Pinpoint the cell where the given text exists, returning its [x, y] midpoint coordinate. 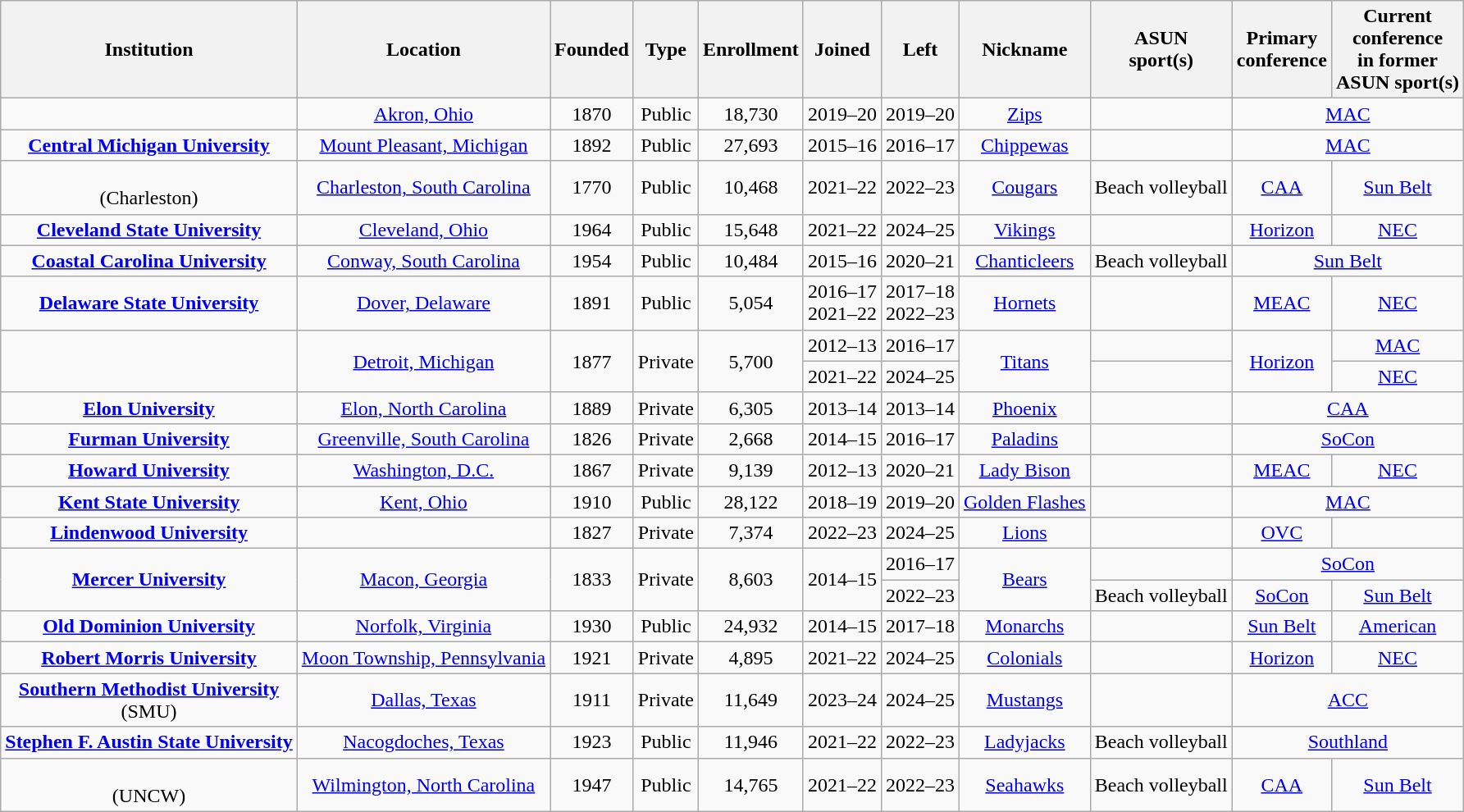
Bears [1024, 580]
Colonials [1024, 658]
Mount Pleasant, Michigan [423, 145]
Mercer University [149, 580]
Southland [1348, 742]
American [1398, 627]
Chanticleers [1024, 261]
1870 [592, 114]
Left [920, 49]
Dallas, Texas [423, 700]
Delaware State University [149, 303]
Akron, Ohio [423, 114]
OVC [1281, 533]
Cougars [1024, 187]
2017–18 [920, 627]
Vikings [1024, 230]
1910 [592, 501]
Greenville, South Carolina [423, 439]
10,468 [750, 187]
11,946 [750, 742]
1833 [592, 580]
Phoenix [1024, 408]
2023–24 [841, 700]
2017–182022–23 [920, 303]
15,648 [750, 230]
Ladyjacks [1024, 742]
(Charleston) [149, 187]
Elon, North Carolina [423, 408]
1892 [592, 145]
24,932 [750, 627]
Robert Morris University [149, 658]
Currentconferencein formerASUN sport(s) [1398, 49]
1923 [592, 742]
Titans [1024, 361]
Hornets [1024, 303]
Charleston, South Carolina [423, 187]
Nacogdoches, Texas [423, 742]
Monarchs [1024, 627]
Norfolk, Virginia [423, 627]
2,668 [750, 439]
Mustangs [1024, 700]
Wilmington, North Carolina [423, 784]
4,895 [750, 658]
Elon University [149, 408]
1867 [592, 470]
1911 [592, 700]
1877 [592, 361]
Lady Bison [1024, 470]
Moon Township, Pennsylvania [423, 658]
2016–172021–22 [841, 303]
Type [666, 49]
Washington, D.C. [423, 470]
Macon, Georgia [423, 580]
Dover, Delaware [423, 303]
Central Michigan University [149, 145]
(UNCW) [149, 784]
Founded [592, 49]
1930 [592, 627]
5,700 [750, 361]
Cleveland State University [149, 230]
Howard University [149, 470]
Institution [149, 49]
Joined [841, 49]
Nickname [1024, 49]
1889 [592, 408]
Stephen F. Austin State University [149, 742]
1964 [592, 230]
8,603 [750, 580]
Location [423, 49]
1826 [592, 439]
Lindenwood University [149, 533]
Coastal Carolina University [149, 261]
ASUNsport(s) [1161, 49]
11,649 [750, 700]
Conway, South Carolina [423, 261]
Southern Methodist University(SMU) [149, 700]
1891 [592, 303]
Zips [1024, 114]
Detroit, Michigan [423, 361]
14,765 [750, 784]
Primaryconference [1281, 49]
18,730 [750, 114]
5,054 [750, 303]
2018–19 [841, 501]
Enrollment [750, 49]
27,693 [750, 145]
1921 [592, 658]
1954 [592, 261]
1770 [592, 187]
Kent, Ohio [423, 501]
7,374 [750, 533]
28,122 [750, 501]
10,484 [750, 261]
Kent State University [149, 501]
6,305 [750, 408]
Golden Flashes [1024, 501]
ACC [1348, 700]
Chippewas [1024, 145]
Paladins [1024, 439]
Seahawks [1024, 784]
1947 [592, 784]
Lions [1024, 533]
9,139 [750, 470]
Furman University [149, 439]
1827 [592, 533]
Cleveland, Ohio [423, 230]
Old Dominion University [149, 627]
